Determine the (X, Y) coordinate at the center of the cell enclosing the given text.  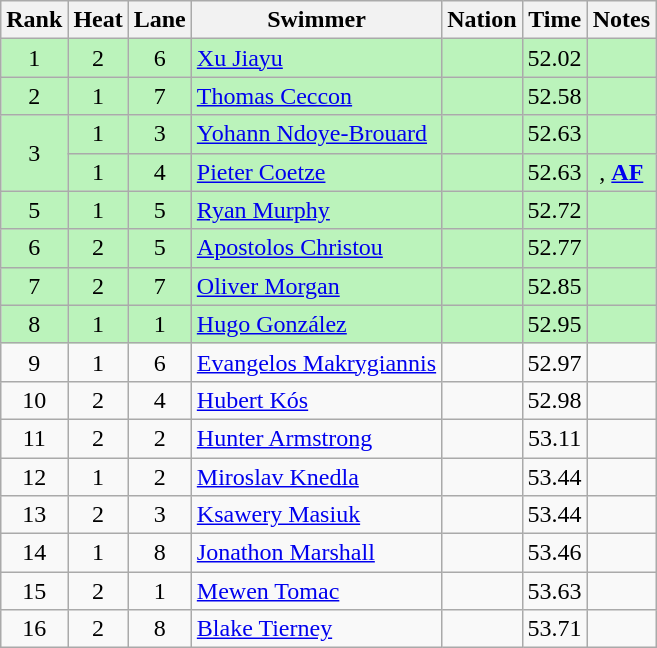
Jonathon Marshall (316, 553)
52.58 (554, 96)
11 (34, 438)
Mewen Tomac (316, 591)
Yohann Ndoye-Brouard (316, 134)
53.63 (554, 591)
12 (34, 477)
52.77 (554, 248)
Hugo González (316, 324)
Time (554, 20)
10 (34, 400)
53.46 (554, 553)
Swimmer (316, 20)
52.95 (554, 324)
Notes (621, 20)
16 (34, 629)
13 (34, 515)
Xu Jiayu (316, 58)
Hubert Kós (316, 400)
Evangelos Makrygiannis (316, 362)
Thomas Ceccon (316, 96)
Nation (482, 20)
53.11 (554, 438)
Hunter Armstrong (316, 438)
52.85 (554, 286)
Rank (34, 20)
Oliver Morgan (316, 286)
Blake Tierney (316, 629)
Lane (160, 20)
Heat (98, 20)
, AF (621, 172)
Ksawery Masiuk (316, 515)
14 (34, 553)
Apostolos Christou (316, 248)
52.72 (554, 210)
52.97 (554, 362)
Pieter Coetze (316, 172)
52.98 (554, 400)
52.02 (554, 58)
Ryan Murphy (316, 210)
9 (34, 362)
53.71 (554, 629)
Miroslav Knedla (316, 477)
15 (34, 591)
